Pinpoint the cell where the given text exists, returning its (x, y) midpoint coordinate. 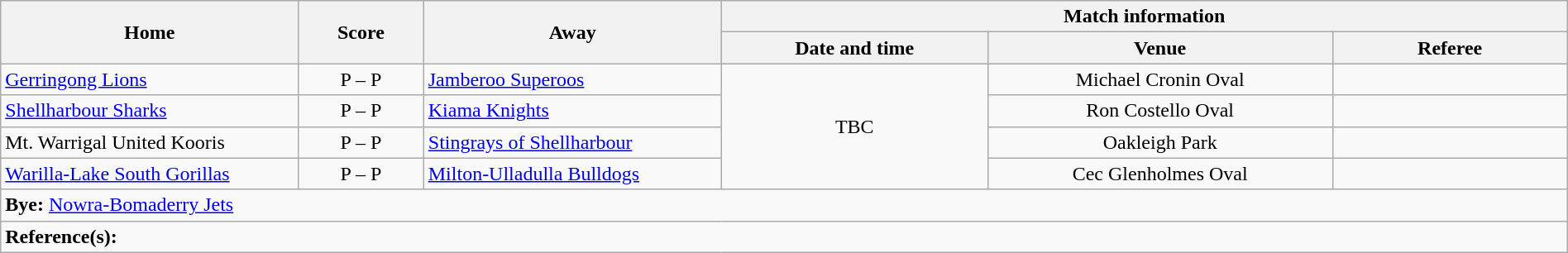
Stingrays of Shellharbour (572, 142)
Reference(s): (784, 236)
Mt. Warrigal United Kooris (150, 142)
Match information (1145, 17)
Ron Costello Oval (1159, 111)
Bye: Nowra-Bomaderry Jets (784, 205)
Jamberoo Superoos (572, 79)
Michael Cronin Oval (1159, 79)
Date and time (854, 48)
Shellharbour Sharks (150, 111)
Gerringong Lions (150, 79)
Warilla-Lake South Gorillas (150, 174)
Cec Glenholmes Oval (1159, 174)
TBC (854, 126)
Venue (1159, 48)
Milton-Ulladulla Bulldogs (572, 174)
Home (150, 32)
Referee (1450, 48)
Away (572, 32)
Kiama Knights (572, 111)
Score (361, 32)
Oakleigh Park (1159, 142)
